Identify which cell holds the provided text, then report its [x, y] central coordinate. 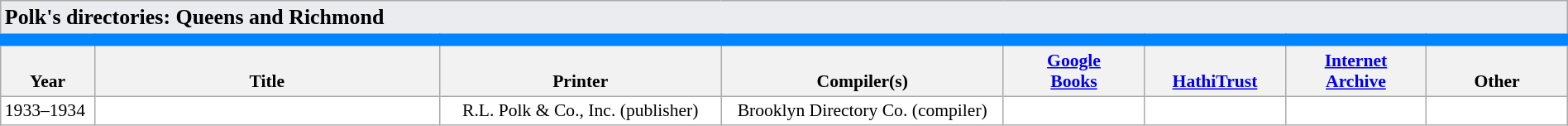
R.L. Polk & Co., Inc. (publisher) [581, 111]
Other [1497, 68]
GoogleBooks [1073, 68]
Polk's directories: Queens and Richmond [784, 20]
Title [266, 68]
Compiler(s) [862, 68]
Brooklyn Directory Co. (compiler) [862, 111]
Printer [581, 68]
1933–1934 [48, 111]
HathiTrust [1215, 68]
Year [48, 68]
InternetArchive [1355, 68]
